Detect which cell encompasses the target text, then output its [x, y] center coordinate. 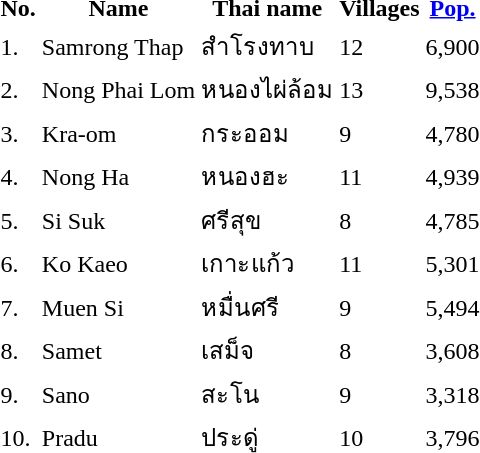
เกาะแก้ว [268, 264]
Nong Ha [118, 176]
Muen Si [118, 307]
Sano [118, 394]
ศรีสุข [268, 220]
สำโรงทาบ [268, 46]
Nong Phai Lom [118, 90]
Samrong Thap [118, 46]
13 [380, 90]
เสม็จ [268, 350]
หมื่นศรี [268, 307]
กระออม [268, 133]
หนองฮะ [268, 176]
สะโน [268, 394]
Si Suk [118, 220]
หนองไผ่ล้อม [268, 90]
12 [380, 46]
Samet [118, 350]
Ko Kaeo [118, 264]
Kra-om [118, 133]
